Scan for the cell matching the given text and deliver its (X, Y) coordinate at center. 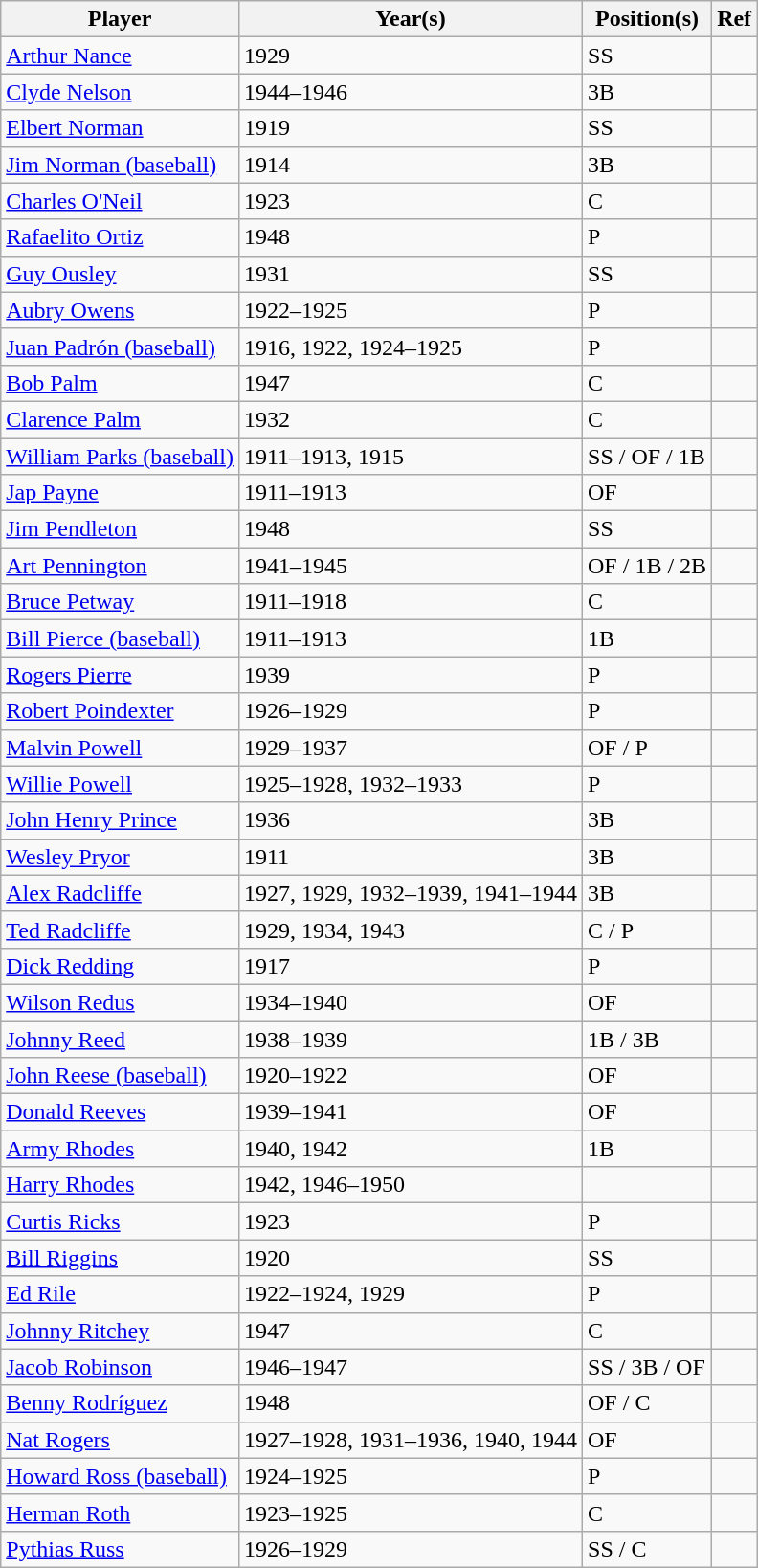
William Parks (baseball) (121, 457)
OF / P (647, 748)
Ed Rile (121, 1294)
Alex Radcliffe (121, 893)
Dick Redding (121, 966)
1917 (410, 966)
1922–1924, 1929 (410, 1294)
Wilson Redus (121, 1002)
C / P (647, 930)
1919 (410, 128)
Clyde Nelson (121, 92)
1942, 1946–1950 (410, 1185)
Elbert Norman (121, 128)
Aubry Owens (121, 310)
Nat Rogers (121, 1440)
1911–1913, 1915 (410, 457)
Clarence Palm (121, 419)
OF / C (647, 1403)
1939 (410, 675)
Robert Poindexter (121, 711)
Johnny Reed (121, 1039)
1932 (410, 419)
Bruce Petway (121, 602)
1B / 3B (647, 1039)
1929, 1934, 1943 (410, 930)
1938–1939 (410, 1039)
1911–1918 (410, 602)
1939–1941 (410, 1112)
John Henry Prince (121, 820)
Howard Ross (baseball) (121, 1476)
Willie Powell (121, 784)
Juan Padrón (baseball) (121, 347)
1946–1947 (410, 1367)
Jim Norman (baseball) (121, 165)
1936 (410, 820)
Art Pennington (121, 566)
Rafaelito Ortiz (121, 237)
SS / 3B / OF (647, 1367)
Guy Ousley (121, 274)
Bill Pierce (baseball) (121, 638)
1934–1940 (410, 1002)
Ref (735, 19)
Charles O'Neil (121, 201)
1929–1937 (410, 748)
1929 (410, 56)
Malvin Powell (121, 748)
John Reese (baseball) (121, 1076)
1940, 1942 (410, 1149)
Player (121, 19)
1920–1922 (410, 1076)
1927–1928, 1931–1936, 1940, 1944 (410, 1440)
1925–1928, 1932–1933 (410, 784)
1923–1925 (410, 1512)
Herman Roth (121, 1512)
Donald Reeves (121, 1112)
1944–1946 (410, 92)
Jap Payne (121, 493)
SS / OF / 1B (647, 457)
Year(s) (410, 19)
OF / 1B / 2B (647, 566)
1914 (410, 165)
1920 (410, 1258)
1911 (410, 857)
Rogers Pierre (121, 675)
1931 (410, 274)
Wesley Pryor (121, 857)
Curtis Ricks (121, 1221)
Arthur Nance (121, 56)
Jim Pendleton (121, 529)
Harry Rhodes (121, 1185)
Army Rhodes (121, 1149)
Jacob Robinson (121, 1367)
1941–1945 (410, 566)
Ted Radcliffe (121, 930)
1924–1925 (410, 1476)
1922–1925 (410, 310)
Johnny Ritchey (121, 1331)
Pythias Russ (121, 1549)
Bob Palm (121, 383)
Position(s) (647, 19)
Benny Rodríguez (121, 1403)
SS / C (647, 1549)
1916, 1922, 1924–1925 (410, 347)
Bill Riggins (121, 1258)
1927, 1929, 1932–1939, 1941–1944 (410, 893)
